Return the [x, y] coordinate for the center point of the cell that contains the specified text.  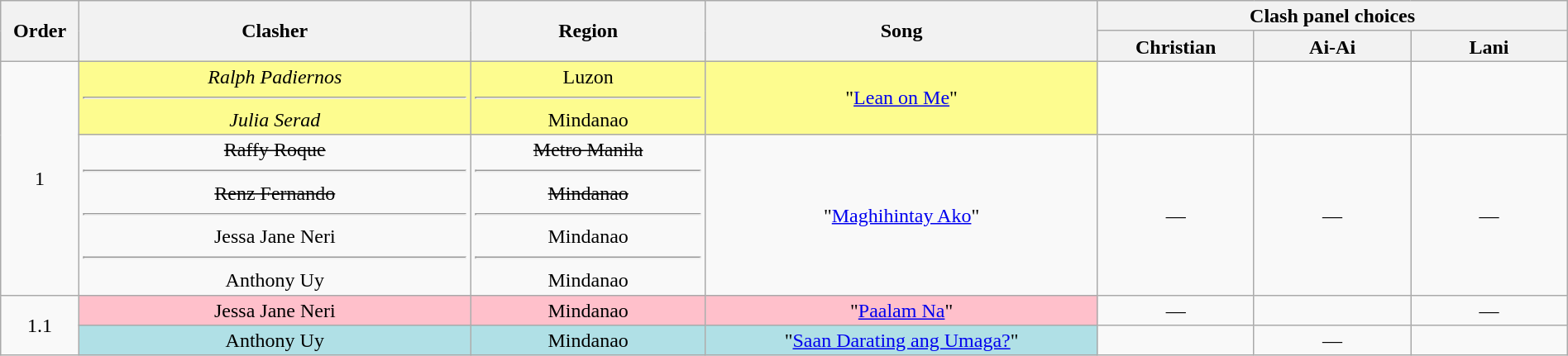
Ralph PadiernosJulia Serad [275, 97]
1 [40, 178]
"Paalam Na" [901, 311]
Metro ManilaMindanaoMindanaoMindanao [588, 215]
Ai-Ai [1331, 46]
Raffy RoqueRenz FernandoJessa Jane NeriAnthony Uy [275, 215]
"Lean on Me" [901, 97]
LuzonMindanao [588, 97]
Anthony Uy [275, 340]
Clash panel choices [1332, 17]
Christian [1176, 46]
"Maghihintay Ako" [901, 215]
Clasher [275, 31]
Order [40, 31]
Region [588, 31]
Song [901, 31]
Jessa Jane Neri [275, 311]
1.1 [40, 325]
"Saan Darating ang Umaga?" [901, 340]
Lani [1489, 46]
